Extract the [X, Y] coordinate from the center of the cell holding the provided text.  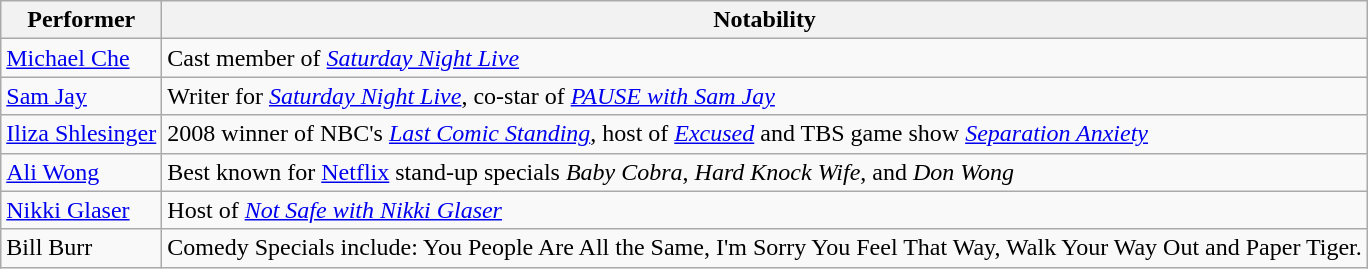
Bill Burr [82, 248]
2008 winner of NBC's Last Comic Standing, host of Excused and TBS game show Separation Anxiety [765, 134]
Comedy Specials include: You People Are All the Same, I'm Sorry You Feel That Way, Walk Your Way Out and Paper Tiger. [765, 248]
Michael Che [82, 58]
Cast member of Saturday Night Live [765, 58]
Ali Wong [82, 172]
Nikki Glaser [82, 210]
Notability [765, 20]
Host of Not Safe with Nikki Glaser [765, 210]
Iliza Shlesinger [82, 134]
Performer [82, 20]
Writer for Saturday Night Live, co-star of PAUSE with Sam Jay [765, 96]
Sam Jay [82, 96]
Best known for Netflix stand-up specials Baby Cobra, Hard Knock Wife, and Don Wong [765, 172]
